Extract the (X, Y) coordinate from the center of the cell holding the provided text.  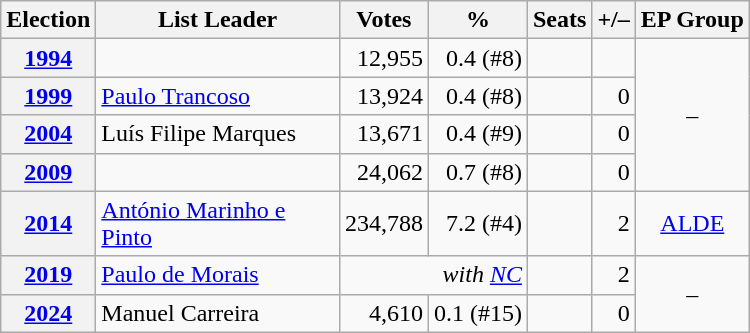
Paulo Trancoso (218, 96)
EP Group (692, 20)
2004 (48, 134)
0.1 (#15) (478, 313)
7.2 (#4) (478, 224)
Manuel Carreira (218, 313)
2024 (48, 313)
ALDE (692, 224)
24,062 (384, 172)
Paulo de Morais (218, 275)
Election (48, 20)
List Leader (218, 20)
13,924 (384, 96)
+/– (614, 20)
4,610 (384, 313)
with NC (433, 275)
13,671 (384, 134)
0.7 (#8) (478, 172)
António Marinho e Pinto (218, 224)
Votes (384, 20)
0.4 (#9) (478, 134)
2014 (48, 224)
Seats (559, 20)
234,788 (384, 224)
2019 (48, 275)
12,955 (384, 58)
Luís Filipe Marques (218, 134)
2009 (48, 172)
% (478, 20)
1994 (48, 58)
1999 (48, 96)
